Detect which cell encompasses the target text, then output its (X, Y) center coordinate. 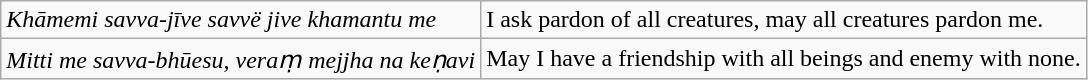
May I have a friendship with all beings and enemy with none. (784, 59)
I ask pardon of all creatures, may all creatures pardon me. (784, 20)
Mitti me savva-bhūesu, veraṃ mejjha na keṇavi (241, 59)
Khāmemi savva-jīve savvë jive khamantu me (241, 20)
